Capture the cell that displays the provided text and extract its (x, y) central coordinate. 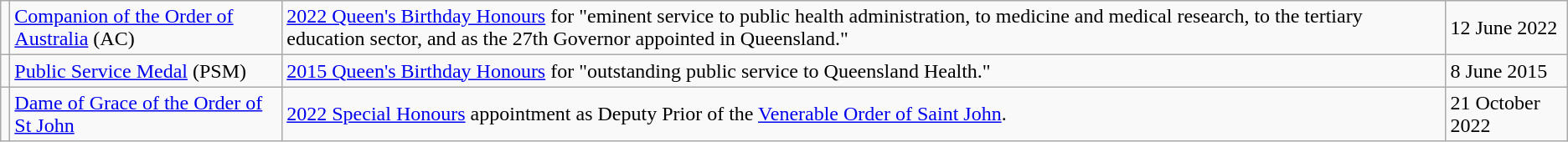
21 October 2022 (1506, 114)
2015 Queen's Birthday Honours for "outstanding public service to Queensland Health." (864, 71)
12 June 2022 (1506, 28)
Public Service Medal (PSM) (146, 71)
Companion of the Order of Australia (AC) (146, 28)
8 June 2015 (1506, 71)
Dame of Grace of the Order of St John (146, 114)
2022 Special Honours appointment as Deputy Prior of the Venerable Order of Saint John. (864, 114)
